Locate the cell with the specified text and output its [X, Y] center coordinate. 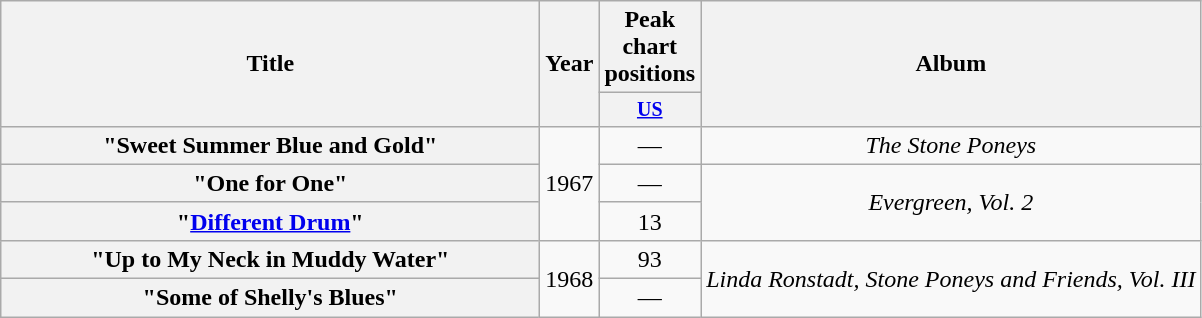
1967 [570, 183]
"Up to My Neck in Muddy Water" [270, 259]
"Different Drum" [270, 221]
1968 [570, 278]
US [650, 110]
Year [570, 64]
"Sweet Summer Blue and Gold" [270, 145]
"Some of Shelly's Blues" [270, 298]
The Stone Poneys [951, 145]
Album [951, 64]
"One for One" [270, 183]
Evergreen, Vol. 2 [951, 202]
Peak chart positions [650, 47]
Linda Ronstadt, Stone Poneys and Friends, Vol. III [951, 278]
Title [270, 64]
93 [650, 259]
13 [650, 221]
